Locate the cell with the specified text and output its (X, Y) center coordinate. 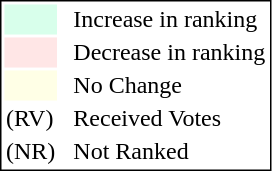
No Change (170, 85)
Received Votes (170, 119)
Increase in ranking (170, 19)
(RV) (30, 119)
(NR) (30, 151)
Not Ranked (170, 151)
Decrease in ranking (170, 53)
